Locate the cell with the specified text and output its [x, y] center coordinate. 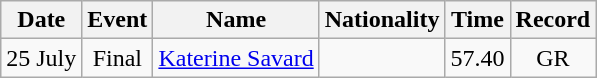
57.40 [478, 58]
25 July [42, 58]
Record [553, 20]
Time [478, 20]
Date [42, 20]
Nationality [382, 20]
Event [118, 20]
Final [118, 58]
GR [553, 58]
Name [236, 20]
Katerine Savard [236, 58]
